Detect which cell encompasses the target text, then output its [x, y] center coordinate. 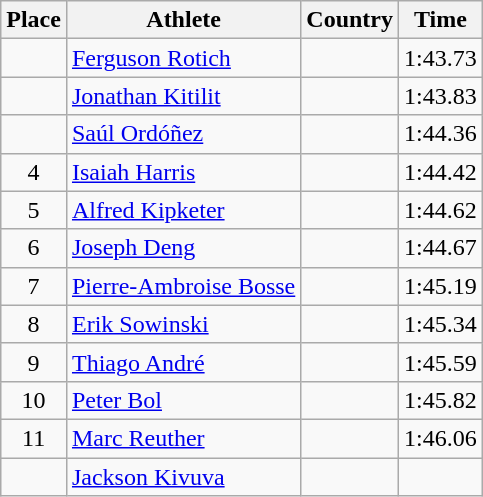
Joseph Deng [183, 248]
9 [34, 362]
Jackson Kivuva [183, 477]
6 [34, 248]
Country [350, 20]
1:45.34 [441, 324]
Place [34, 20]
Jonathan Kitilit [183, 96]
Isaiah Harris [183, 172]
Saúl Ordóñez [183, 134]
Marc Reuther [183, 438]
11 [34, 438]
1:44.42 [441, 172]
Ferguson Rotich [183, 58]
1:43.83 [441, 96]
Alfred Kipketer [183, 210]
7 [34, 286]
Athlete [183, 20]
1:45.82 [441, 400]
10 [34, 400]
1:44.67 [441, 248]
Thiago André [183, 362]
1:44.62 [441, 210]
1:45.19 [441, 286]
Erik Sowinski [183, 324]
8 [34, 324]
1:43.73 [441, 58]
Peter Bol [183, 400]
5 [34, 210]
1:45.59 [441, 362]
Time [441, 20]
Pierre-Ambroise Bosse [183, 286]
1:46.06 [441, 438]
4 [34, 172]
1:44.36 [441, 134]
